Locate the cell with the specified text and output its [X, Y] center coordinate. 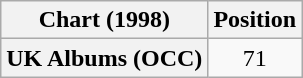
UK Albums (OCC) [104, 58]
Chart (1998) [104, 20]
Position [255, 20]
71 [255, 58]
